Capture the cell that displays the provided text and extract its (X, Y) central coordinate. 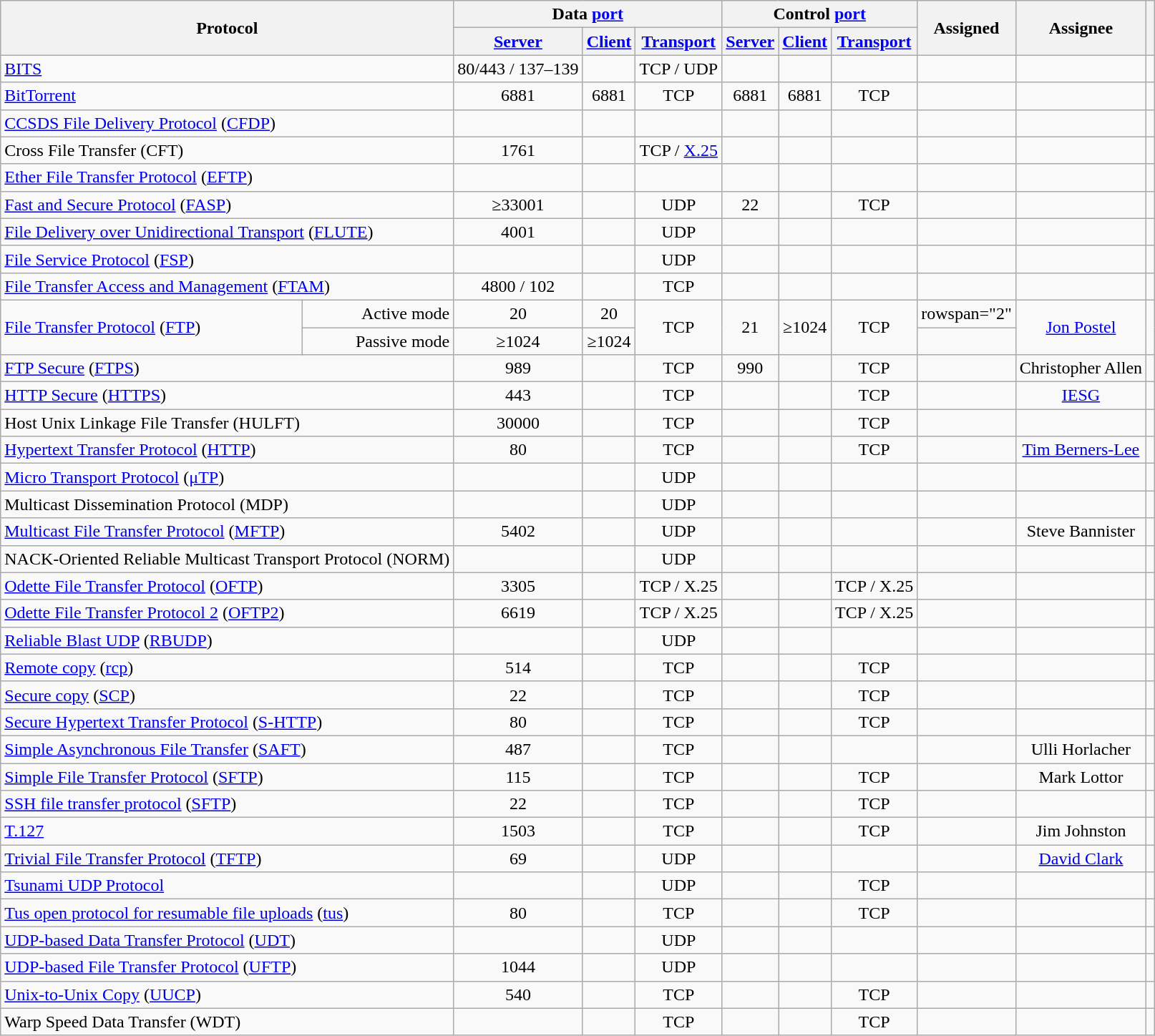
Ulli Horlacher (1081, 749)
443 (518, 396)
Protocol (228, 28)
21 (750, 327)
Assignee (1081, 28)
UDP-based Data Transfer Protocol (UDT) (228, 940)
487 (518, 749)
Reliable Blast UDP (RBUDP) (228, 640)
Odette File Transfer Protocol (OFTP) (228, 586)
File Transfer Protocol (FTP) (152, 327)
1503 (518, 831)
Passive mode (378, 341)
Jim Johnston (1081, 831)
Warp Speed Data Transfer (WDT) (228, 1022)
Tim Berners-Lee (1081, 450)
Active mode (378, 313)
Christopher Allen (1081, 368)
Steve Bannister (1081, 532)
1044 (518, 967)
514 (518, 668)
File Service Protocol (FSP) (228, 259)
CCSDS File Delivery Protocol (CFDP) (228, 123)
Jon Postel (1081, 327)
Control port (820, 14)
Micro Transport Protocol (μTP) (228, 477)
Trivial File Transfer Protocol (TFTP) (228, 859)
Remote copy (rcp) (228, 668)
rowspan="2" (967, 313)
IESG (1081, 396)
BitTorrent (228, 96)
TCP / UDP (678, 69)
6619 (518, 613)
SSH file transfer protocol (SFTP) (228, 804)
Data port (588, 14)
1761 (518, 150)
Simple Asynchronous File Transfer (SAFT) (228, 749)
UDP-based File Transfer Protocol (UFTP) (228, 967)
T.127 (228, 831)
FTP Secure (FTPS) (228, 368)
Fast and Secure Protocol (FASP) (228, 205)
3305 (518, 586)
Secure Hypertext Transfer Protocol (S-HTTP) (228, 722)
Tus open protocol for resumable file uploads (tus) (228, 913)
Secure copy (SCP) (228, 695)
540 (518, 995)
David Clark (1081, 859)
115 (518, 776)
989 (518, 368)
BITS (228, 69)
Unix-to-Unix Copy (UUCP) (228, 995)
HTTP Secure (HTTPS) (228, 396)
≥33001 (518, 205)
Mark Lottor (1081, 776)
4800 / 102 (518, 286)
69 (518, 859)
File Transfer Access and Management (FTAM) (228, 286)
Tsunami UDP Protocol (228, 886)
File Delivery over Unidirectional Transport (FLUTE) (228, 232)
30000 (518, 423)
Multicast Dissemination Protocol (MDP) (228, 504)
Simple File Transfer Protocol (SFTP) (228, 776)
4001 (518, 232)
Multicast File Transfer Protocol (MFTP) (228, 532)
Hypertext Transfer Protocol (HTTP) (228, 450)
Cross File Transfer (CFT) (228, 150)
80/443 / 137–139 (518, 69)
NACK-Oriented Reliable Multicast Transport Protocol (NORM) (228, 559)
Assigned (967, 28)
Host Unix Linkage File Transfer (HULFT) (228, 423)
Ether File Transfer Protocol (EFTP) (228, 177)
990 (750, 368)
5402 (518, 532)
Odette File Transfer Protocol 2 (OFTP2) (228, 613)
